Locate the cell with the specified text and output its (x, y) center coordinate. 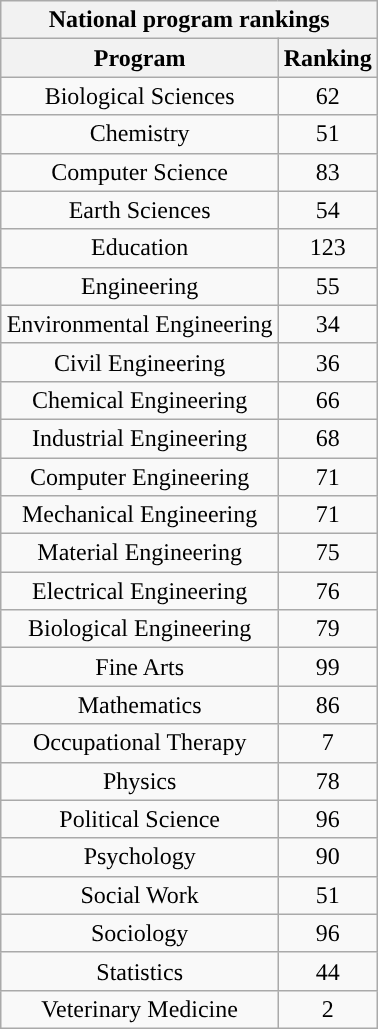
Electrical Engineering (140, 591)
62 (328, 96)
55 (328, 286)
123 (328, 248)
Program (140, 58)
Education (140, 248)
Computer Engineering (140, 477)
Fine Arts (140, 667)
2 (328, 1009)
Environmental Engineering (140, 324)
66 (328, 400)
Earth Sciences (140, 210)
79 (328, 629)
Chemistry (140, 134)
Social Work (140, 895)
78 (328, 781)
83 (328, 172)
7 (328, 743)
Civil Engineering (140, 362)
National program rankings (189, 20)
68 (328, 438)
Sociology (140, 933)
54 (328, 210)
86 (328, 705)
Engineering (140, 286)
44 (328, 971)
75 (328, 553)
Chemical Engineering (140, 400)
Occupational Therapy (140, 743)
Statistics (140, 971)
Biological Sciences (140, 96)
90 (328, 857)
Industrial Engineering (140, 438)
Material Engineering (140, 553)
Mathematics (140, 705)
Mechanical Engineering (140, 515)
Political Science (140, 819)
Psychology (140, 857)
36 (328, 362)
Veterinary Medicine (140, 1009)
34 (328, 324)
Biological Engineering (140, 629)
76 (328, 591)
99 (328, 667)
Ranking (328, 58)
Computer Science (140, 172)
Physics (140, 781)
